Scan for the cell matching the given text and deliver its (X, Y) coordinate at center. 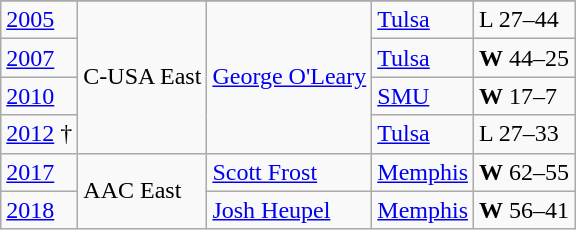
George O'Leary (290, 77)
2005 (40, 20)
AAC East (142, 191)
Scott Frost (290, 172)
W 62–55 (524, 172)
2018 (40, 210)
2007 (40, 58)
2012 † (40, 134)
SMU (423, 96)
L 27–33 (524, 134)
L 27–44 (524, 20)
2010 (40, 96)
Josh Heupel (290, 210)
W 44–25 (524, 58)
W 56–41 (524, 210)
W 17–7 (524, 96)
2017 (40, 172)
C-USA East (142, 77)
